Provide the [x, y] coordinate of the cell's center where the given text is located.  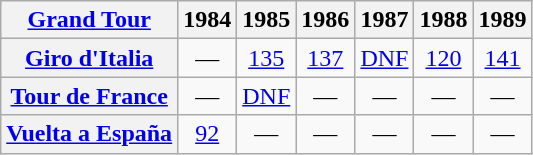
92 [208, 134]
1989 [502, 20]
1986 [326, 20]
Vuelta a España [90, 134]
135 [266, 58]
141 [502, 58]
Tour de France [90, 96]
1984 [208, 20]
120 [444, 58]
Grand Tour [90, 20]
1985 [266, 20]
1987 [384, 20]
137 [326, 58]
1988 [444, 20]
Giro d'Italia [90, 58]
